Return (X, Y) of the center of cell containing provided text 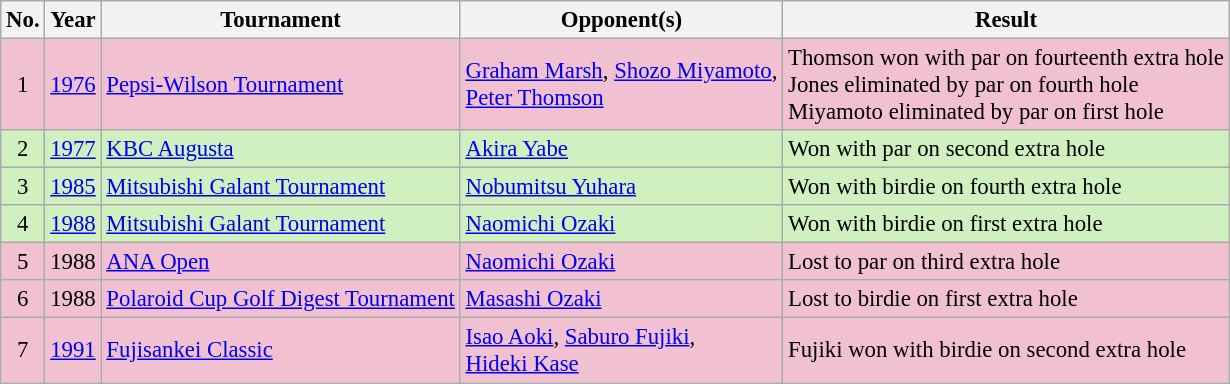
Graham Marsh, Shozo Miyamoto, Peter Thomson (622, 85)
KBC Augusta (280, 149)
Result (1006, 20)
1991 (73, 350)
4 (23, 224)
1976 (73, 85)
Akira Yabe (622, 149)
Pepsi-Wilson Tournament (280, 85)
ANA Open (280, 262)
Year (73, 20)
Fujiki won with birdie on second extra hole (1006, 350)
Tournament (280, 20)
Opponent(s) (622, 20)
Masashi Ozaki (622, 299)
Won with par on second extra hole (1006, 149)
Fujisankei Classic (280, 350)
Won with birdie on first extra hole (1006, 224)
Polaroid Cup Golf Digest Tournament (280, 299)
3 (23, 187)
2 (23, 149)
7 (23, 350)
5 (23, 262)
1977 (73, 149)
6 (23, 299)
No. (23, 20)
Isao Aoki, Saburo Fujiki, Hideki Kase (622, 350)
Thomson won with par on fourteenth extra holeJones eliminated by par on fourth holeMiyamoto eliminated by par on first hole (1006, 85)
Won with birdie on fourth extra hole (1006, 187)
Nobumitsu Yuhara (622, 187)
Lost to birdie on first extra hole (1006, 299)
1 (23, 85)
1985 (73, 187)
Lost to par on third extra hole (1006, 262)
